Search for the cell housing the specified text and yield its (x, y) center coordinate. 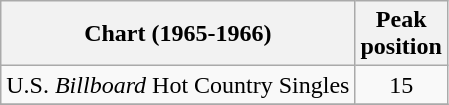
U.S. Billboard Hot Country Singles (178, 85)
15 (401, 85)
Chart (1965-1966) (178, 34)
Peakposition (401, 34)
